Locate the cell with the specified text and output its (X, Y) center coordinate. 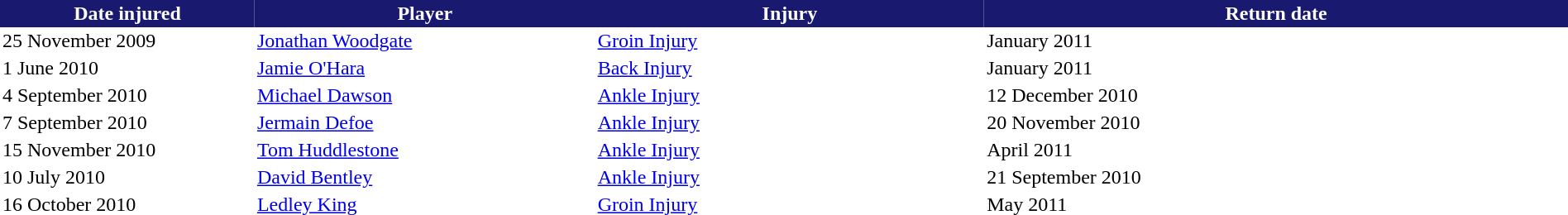
12 December 2010 (1276, 96)
21 September 2010 (1276, 177)
7 September 2010 (127, 122)
Jamie O'Hara (425, 68)
25 November 2009 (127, 41)
Player (425, 13)
Injury (791, 13)
David Bentley (425, 177)
Back Injury (791, 68)
Michael Dawson (425, 96)
4 September 2010 (127, 96)
15 November 2010 (127, 150)
10 July 2010 (127, 177)
Tom Huddlestone (425, 150)
Groin Injury (791, 41)
Jermain Defoe (425, 122)
20 November 2010 (1276, 122)
April 2011 (1276, 150)
Date injured (127, 13)
Jonathan Woodgate (425, 41)
1 June 2010 (127, 68)
Return date (1276, 13)
